Pinpoint the cell where the given text exists, returning its (X, Y) midpoint coordinate. 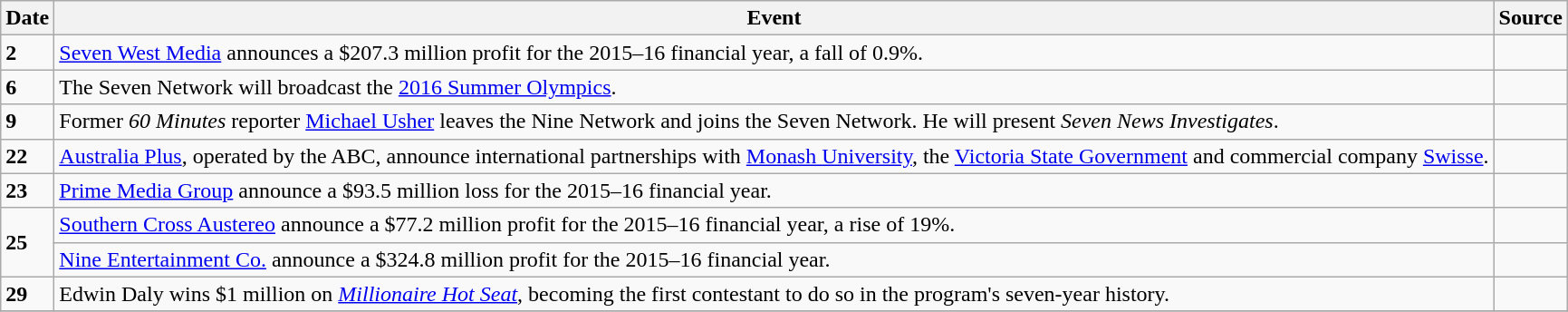
22 (27, 156)
Date (27, 18)
Nine Entertainment Co. announce a $324.8 million profit for the 2015–16 financial year. (774, 259)
Seven West Media announces a $207.3 million profit for the 2015–16 financial year, a fall of 0.9%. (774, 53)
Source (1531, 18)
29 (27, 294)
6 (27, 87)
Former 60 Minutes reporter Michael Usher leaves the Nine Network and joins the Seven Network. He will present Seven News Investigates. (774, 122)
Southern Cross Austereo announce a $77.2 million profit for the 2015–16 financial year, a rise of 19%. (774, 225)
9 (27, 122)
Edwin Daly wins $1 million on Millionaire Hot Seat, becoming the first contestant to do so in the program's seven-year history. (774, 294)
The Seven Network will broadcast the 2016 Summer Olympics. (774, 87)
23 (27, 190)
Event (774, 18)
Prime Media Group announce a $93.5 million loss for the 2015–16 financial year. (774, 190)
25 (27, 242)
2 (27, 53)
